From the cell containing the given text, extract its center point as [X, Y] coordinate. 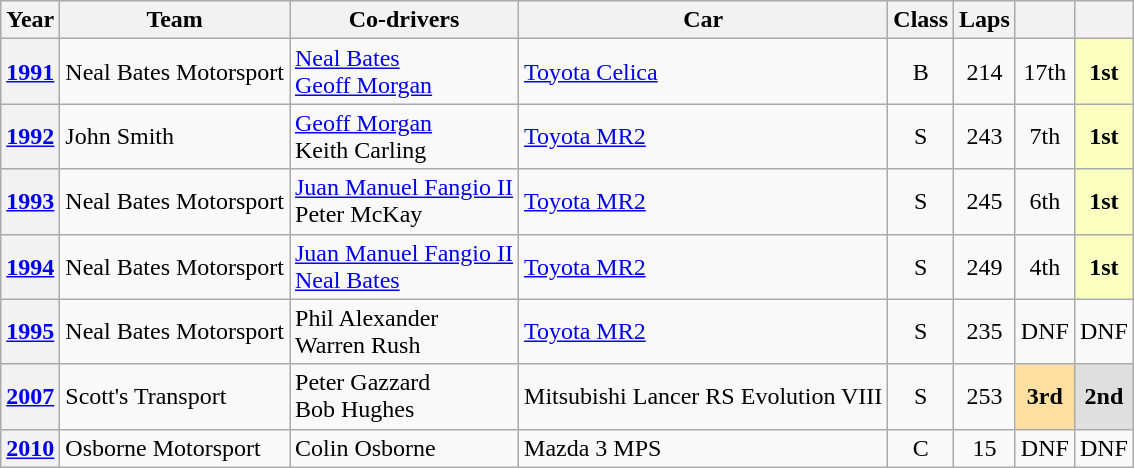
2010 [30, 448]
7th [1044, 136]
John Smith [175, 136]
Juan Manuel Fangio II Peter McKay [404, 202]
3rd [1044, 396]
Peter Gazzard Bob Hughes [404, 396]
Juan Manuel Fangio II Neal Bates [404, 266]
B [921, 72]
253 [985, 396]
17th [1044, 72]
1992 [30, 136]
235 [985, 332]
Car [704, 20]
1991 [30, 72]
249 [985, 266]
Scott's Transport [175, 396]
245 [985, 202]
214 [985, 72]
Class [921, 20]
2007 [30, 396]
15 [985, 448]
Mazda 3 MPS [704, 448]
Neal Bates Geoff Morgan [404, 72]
243 [985, 136]
Year [30, 20]
Co-drivers [404, 20]
Colin Osborne [404, 448]
Phil Alexander Warren Rush [404, 332]
Mitsubishi Lancer RS Evolution VIII [704, 396]
Team [175, 20]
Geoff Morgan Keith Carling [404, 136]
Toyota Celica [704, 72]
6th [1044, 202]
C [921, 448]
Osborne Motorsport [175, 448]
1994 [30, 266]
4th [1044, 266]
1995 [30, 332]
1993 [30, 202]
2nd [1104, 396]
Laps [985, 20]
